From the cell containing the given text, extract its center point as [x, y] coordinate. 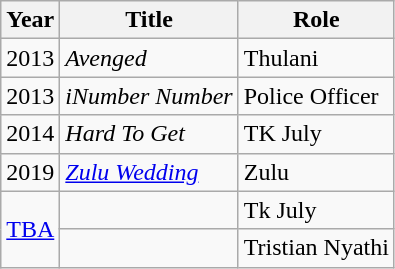
TK July [316, 134]
2014 [30, 134]
Year [30, 20]
Zulu Wedding [149, 172]
Thulani [316, 58]
Zulu [316, 172]
iNumber Number [149, 96]
TBA [30, 229]
2019 [30, 172]
Tk July [316, 210]
Tristian Nyathi [316, 248]
Police Officer [316, 96]
Title [149, 20]
Avenged [149, 58]
Role [316, 20]
Hard To Get [149, 134]
